Extract the [x, y] coordinate from the center of the cell holding the provided text.  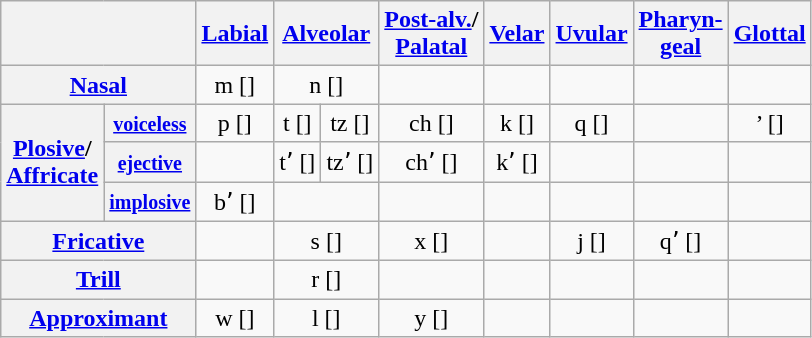
kʼ [] [517, 162]
r [] [326, 280]
Plosive/Affricate [52, 162]
Nasal [98, 85]
ch [] [432, 123]
Labial [235, 34]
implosive [150, 202]
tzʼ [] [350, 162]
’ [] [770, 123]
Velar [517, 34]
q [] [592, 123]
p [] [235, 123]
chʼ [] [432, 162]
ejective [150, 162]
s [] [326, 241]
x [] [432, 241]
Pharyn-geal [680, 34]
Uvular [592, 34]
Alveolar [326, 34]
Glottal [770, 34]
Trill [98, 280]
j [] [592, 241]
Fricative [98, 241]
t [] [298, 123]
voiceless [150, 123]
m [] [235, 85]
y [] [432, 318]
n [] [326, 85]
qʼ [] [680, 241]
w [] [235, 318]
Post-alv./Palatal [432, 34]
tʼ [] [298, 162]
Approximant [98, 318]
tz [] [350, 123]
bʼ [] [235, 202]
l [] [326, 318]
k [] [517, 123]
